Provide the [X, Y] coordinate of the cell's center where the given text is located.  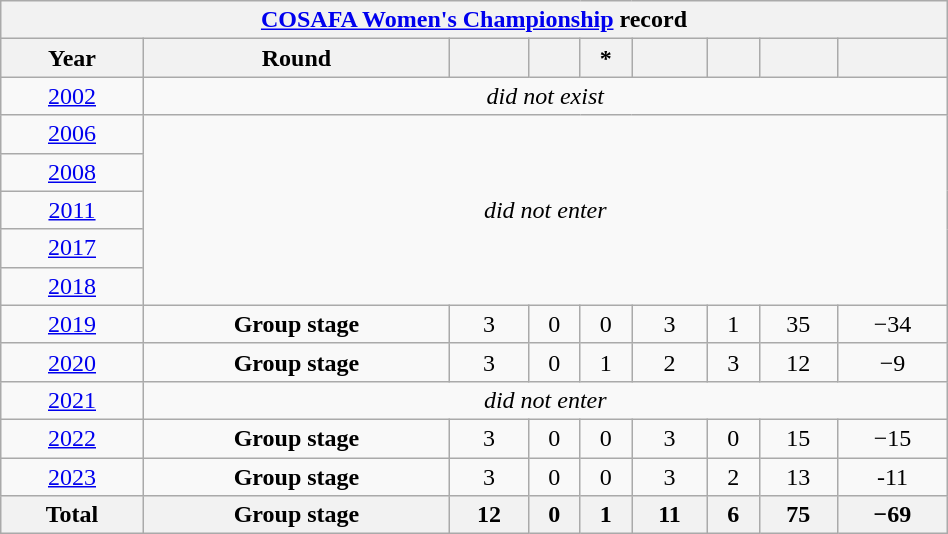
2017 [72, 248]
−15 [893, 438]
COSAFA Women's Championship record [474, 20]
2023 [72, 477]
2019 [72, 324]
Total [72, 515]
6 [733, 515]
75 [798, 515]
2006 [72, 134]
2008 [72, 172]
13 [798, 477]
2011 [72, 210]
did not exist [545, 96]
Round [296, 58]
2021 [72, 400]
11 [670, 515]
−9 [893, 362]
-11 [893, 477]
2002 [72, 96]
2018 [72, 286]
35 [798, 324]
2022 [72, 438]
15 [798, 438]
−69 [893, 515]
−34 [893, 324]
* [606, 58]
Year [72, 58]
2020 [72, 362]
